Identify which cell holds the provided text, then report its [x, y] central coordinate. 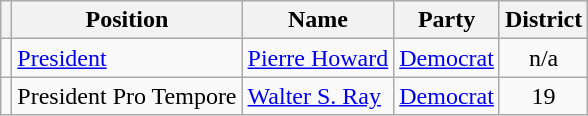
President [127, 58]
Party [447, 20]
Name [318, 20]
n/a [543, 58]
President Pro Tempore [127, 96]
Position [127, 20]
District [543, 20]
19 [543, 96]
Walter S. Ray [318, 96]
Pierre Howard [318, 58]
